Return the (x, y) coordinate for the center point of the cell that contains the specified text.  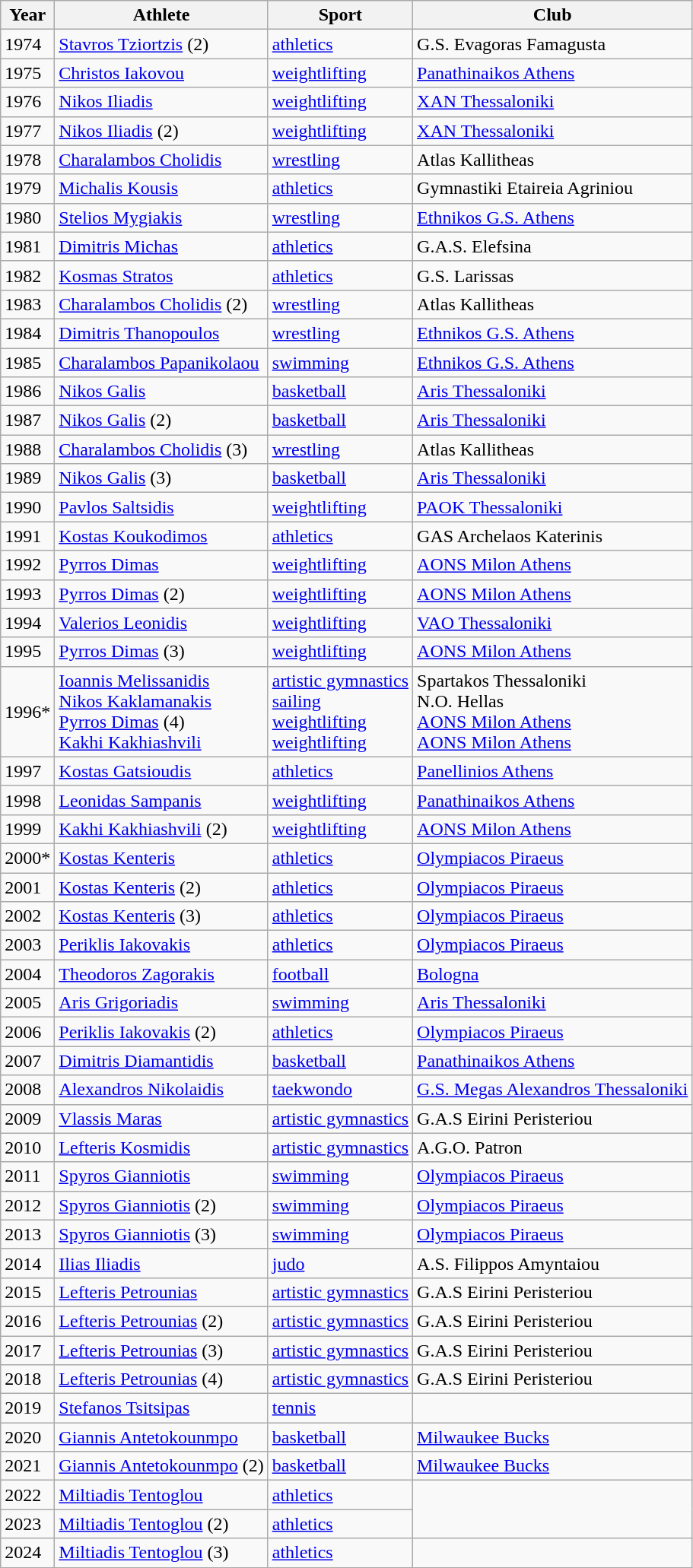
Stelios Mygiakis (161, 217)
Charalambos Papanikolaou (161, 363)
2021 (27, 1466)
Leonidas Sampanis (161, 800)
2001 (27, 887)
1992 (27, 565)
2023 (27, 1524)
Ioannis Melissanidis Nikos Kaklamanakis Pyrros Dimas (4) Kakhi Kakhiashvili (161, 712)
Pavlos Saltsidis (161, 507)
2003 (27, 945)
2005 (27, 1003)
1994 (27, 623)
1982 (27, 275)
1976 (27, 102)
Lefteris Petrounias (161, 1292)
1978 (27, 160)
Valerios Leonidis (161, 623)
2008 (27, 1090)
GAS Archelaos Katerinis (552, 536)
Kosmas Stratos (161, 275)
Athlete (161, 15)
Gymnastiki Etaireia Agriniou (552, 189)
2014 (27, 1263)
Stavros Tziortzis (2) (161, 44)
2004 (27, 974)
Kostas Kenteris (3) (161, 916)
Periklis Iakovakis (161, 945)
Periklis Iakovakis (2) (161, 1032)
1979 (27, 189)
2013 (27, 1234)
Year (27, 15)
1998 (27, 800)
judo (340, 1263)
1975 (27, 73)
2022 (27, 1495)
tennis (340, 1408)
2018 (27, 1379)
football (340, 974)
Lefteris Kosmidis (161, 1147)
Aris Grigoriadis (161, 1003)
Club (552, 15)
A.G.O. Patron (552, 1147)
1983 (27, 304)
1980 (27, 217)
Spyros Gianniotis (3) (161, 1234)
Miltiadis Tentoglou (3) (161, 1553)
1974 (27, 44)
2002 (27, 916)
Michalis Kousis (161, 189)
2009 (27, 1119)
Pyrros Dimas (3) (161, 652)
Spyros Gianniotis (2) (161, 1205)
1991 (27, 536)
Vlassis Maras (161, 1119)
Pyrros Dimas (161, 565)
taekwondo (340, 1090)
Charalambos Cholidis (3) (161, 449)
2006 (27, 1032)
G.S. Larissas (552, 275)
Sport (340, 15)
artistic gymnastics sailing weightlifting weightlifting (340, 712)
G.S. Evagoras Famagusta (552, 44)
2000* (27, 858)
Nikos Iliadis (161, 102)
Kostas Kenteris (161, 858)
1989 (27, 478)
1990 (27, 507)
Charalambos Cholidis (161, 160)
1984 (27, 333)
2011 (27, 1176)
Dimitris Thanopoulos (161, 333)
2007 (27, 1061)
1985 (27, 363)
Kostas Kenteris (2) (161, 887)
1995 (27, 652)
VAO Thessaloniki (552, 623)
Lefteris Petrounias (4) (161, 1379)
Dimitris Michas (161, 246)
Dimitris Diamantidis (161, 1061)
Kostas Gatsioudis (161, 771)
Nikos Iliadis (2) (161, 131)
1977 (27, 131)
2016 (27, 1321)
1987 (27, 421)
2020 (27, 1437)
A.S. Filippos Amyntaiou (552, 1263)
2012 (27, 1205)
Giannis Antetokounmpo (2) (161, 1466)
Stefanos Tsitsipas (161, 1408)
Kakhi Kakhiashvili (2) (161, 829)
Nikos Galis (3) (161, 478)
Panellinios Athens (552, 771)
Bologna (552, 974)
2019 (27, 1408)
Miltiadis Tentoglou (161, 1495)
Lefteris Petrounias (2) (161, 1321)
1999 (27, 829)
Giannis Antetokounmpo (161, 1437)
2015 (27, 1292)
Lefteris Petrounias (3) (161, 1350)
Pyrros Dimas (2) (161, 594)
1988 (27, 449)
1993 (27, 594)
Christos Iakovou (161, 73)
Ilias Iliadis (161, 1263)
1996* (27, 712)
G.A.S. Elefsina (552, 246)
Spartakos Thessaloniki Ν.Ο. Hellas AONS Milon Athens AONS Milon Athens (552, 712)
PAOK Thessaloniki (552, 507)
Theodoros Zagorakis (161, 974)
1981 (27, 246)
Spyros Gianniotis (161, 1176)
Nikos Galis (161, 392)
2024 (27, 1553)
2010 (27, 1147)
Alexandros Nikolaidis (161, 1090)
Nikos Galis (2) (161, 421)
Miltiadis Tentoglou (2) (161, 1524)
1997 (27, 771)
1986 (27, 392)
Kostas Koukodimos (161, 536)
2017 (27, 1350)
Charalambos Cholidis (2) (161, 304)
G.S. Megas Alexandros Thessaloniki (552, 1090)
